Identify which cell holds the provided text, then report its (x, y) central coordinate. 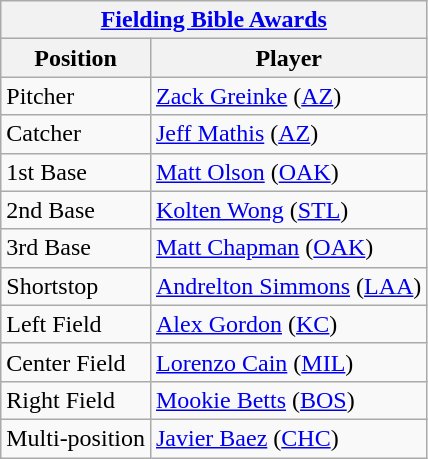
Multi-position (76, 438)
3rd Base (76, 248)
Catcher (76, 134)
Jeff Mathis (AZ) (288, 134)
Player (288, 58)
Matt Chapman (OAK) (288, 248)
Shortstop (76, 286)
Center Field (76, 362)
Right Field (76, 400)
Mookie Betts (BOS) (288, 400)
Andrelton Simmons (LAA) (288, 286)
Lorenzo Cain (MIL) (288, 362)
Pitcher (76, 96)
Fielding Bible Awards (214, 20)
Zack Greinke (AZ) (288, 96)
1st Base (76, 172)
Alex Gordon (KC) (288, 324)
Left Field (76, 324)
Kolten Wong (STL) (288, 210)
Matt Olson (OAK) (288, 172)
Javier Baez (CHC) (288, 438)
Position (76, 58)
2nd Base (76, 210)
